From the cell containing the given text, extract its center point as [x, y] coordinate. 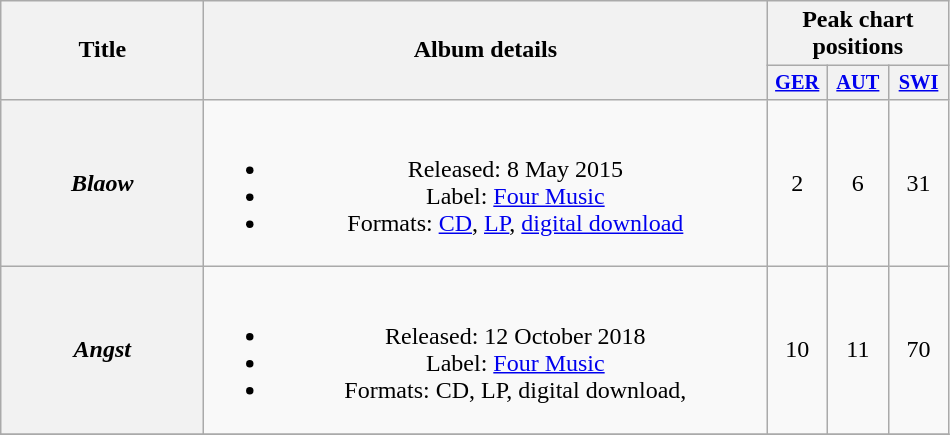
31 [918, 182]
AUT [858, 83]
6 [858, 182]
Released: 8 May 2015Label: Four MusicFormats: CD, LP, digital download [486, 182]
Title [102, 50]
Released: 12 October 2018Label: Four MusicFormats: CD, LP, digital download, [486, 350]
GER [798, 83]
2 [798, 182]
Blaow [102, 182]
Angst [102, 350]
70 [918, 350]
Album details [486, 50]
10 [798, 350]
11 [858, 350]
Peak chart positions [858, 34]
SWI [918, 83]
